Return the [X, Y] coordinate for the center point of the cell that contains the specified text.  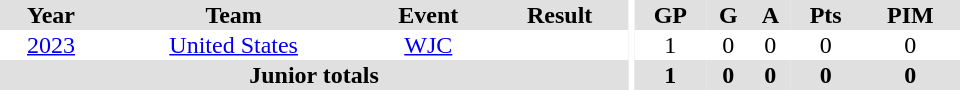
United States [234, 45]
Pts [826, 15]
PIM [910, 15]
Team [234, 15]
Result [560, 15]
Event [428, 15]
G [728, 15]
Junior totals [314, 75]
A [770, 15]
GP [670, 15]
Year [51, 15]
WJC [428, 45]
2023 [51, 45]
